Extract the [X, Y] coordinate from the center of the cell holding the provided text.  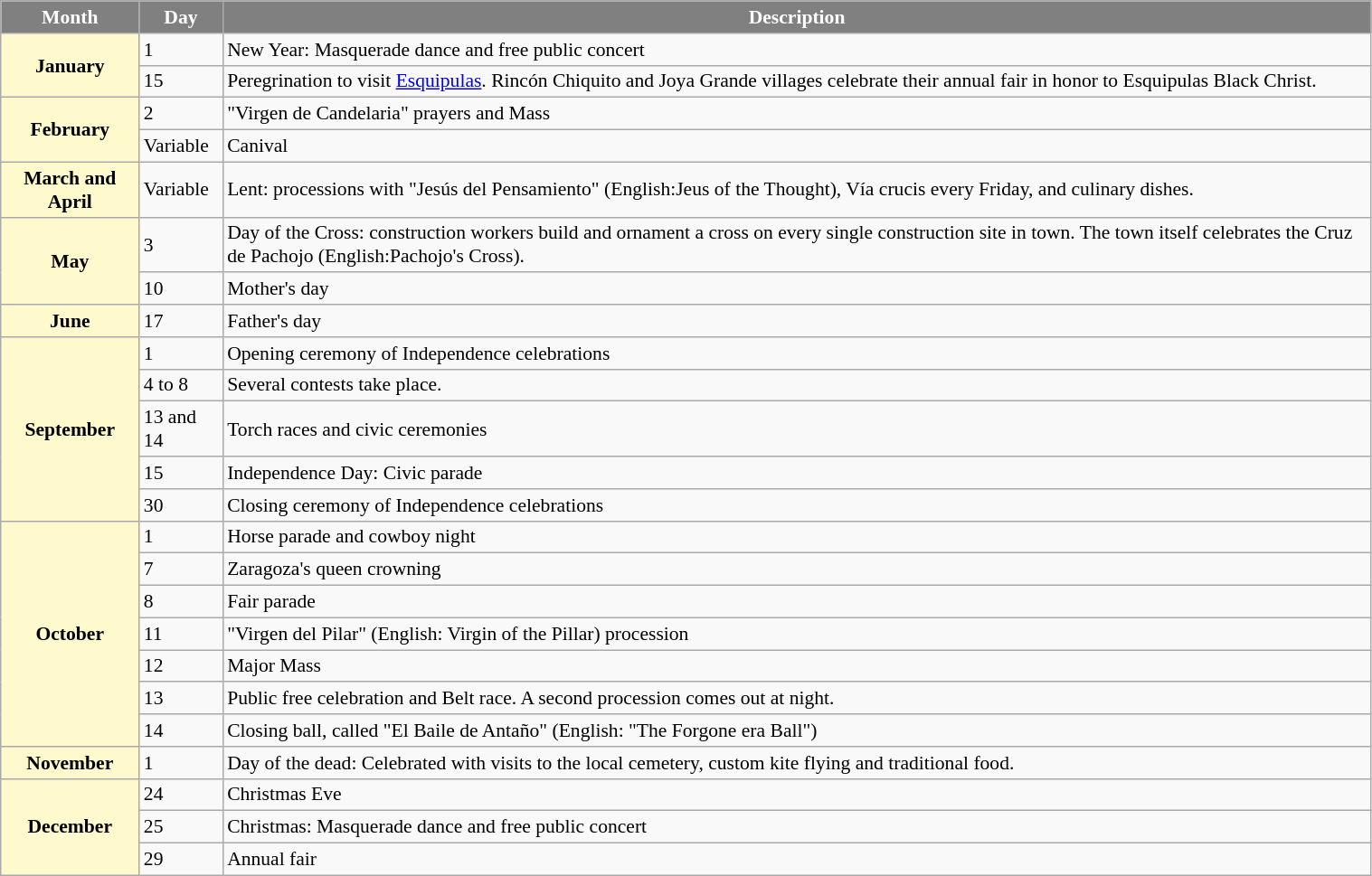
Torch races and civic ceremonies [797, 429]
November [71, 763]
11 [181, 634]
Day [181, 17]
2 [181, 114]
Peregrination to visit Esquipulas. Rincón Chiquito and Joya Grande villages celebrate their annual fair in honor to Esquipulas Black Christ. [797, 81]
Public free celebration and Belt race. A second procession comes out at night. [797, 699]
"Virgen del Pilar" (English: Virgin of the Pillar) procession [797, 634]
17 [181, 321]
13 [181, 699]
March and April [71, 190]
Christmas Eve [797, 795]
Father's day [797, 321]
25 [181, 827]
Closing ceremony of Independence celebrations [797, 505]
Canival [797, 146]
14 [181, 730]
7 [181, 570]
February [71, 130]
October [71, 633]
Lent: processions with "Jesús del Pensamiento" (English:Jeus of the Thought), Vía crucis every Friday, and culinary dishes. [797, 190]
29 [181, 860]
4 to 8 [181, 385]
Zaragoza's queen crowning [797, 570]
Horse parade and cowboy night [797, 537]
Opening ceremony of Independence celebrations [797, 353]
"Virgen de Candelaria" prayers and Mass [797, 114]
New Year: Masquerade dance and free public concert [797, 50]
30 [181, 505]
8 [181, 602]
September [71, 429]
Day of the dead: Celebrated with visits to the local cemetery, custom kite flying and traditional food. [797, 763]
Closing ball, called "El Baile de Antaño" (English: "The Forgone era Ball") [797, 730]
Description [797, 17]
13 and 14 [181, 429]
June [71, 321]
Major Mass [797, 666]
10 [181, 289]
Fair parade [797, 602]
Mother's day [797, 289]
January [71, 65]
Christmas: Masquerade dance and free public concert [797, 827]
May [71, 260]
Month [71, 17]
12 [181, 666]
Several contests take place. [797, 385]
Independence Day: Civic parade [797, 473]
24 [181, 795]
December [71, 826]
Annual fair [797, 860]
3 [181, 244]
